Return the (X, Y) coordinate for the center point of the cell that contains the specified text.  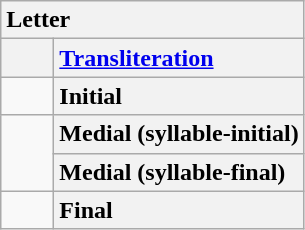
Medial (syllable-initial) (179, 134)
Letter (152, 20)
Final (179, 210)
Initial (179, 96)
Medial (syllable-final) (179, 172)
Transliteration (179, 58)
